Output the (x, y) coordinate of the center of the cell containing the given text.  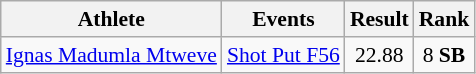
22.88 (380, 55)
Events (284, 19)
Shot Put F56 (284, 55)
Rank (444, 19)
Athlete (112, 19)
Ignas Madumla Mtweve (112, 55)
Result (380, 19)
8 SB (444, 55)
